Return (x, y) of the center of cell containing provided text 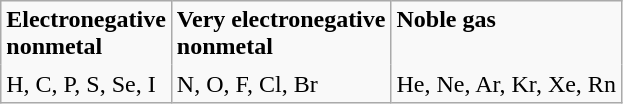
Very electronegativenonmetal (281, 33)
Noble gas (506, 33)
N, O, F, Cl, Br (281, 84)
He, Ne, Ar, Kr, Xe, Rn (506, 84)
Electronegativenonmetal (86, 33)
H, C, P, S, Se, I (86, 84)
